From the cell containing the given text, extract its center point as [x, y] coordinate. 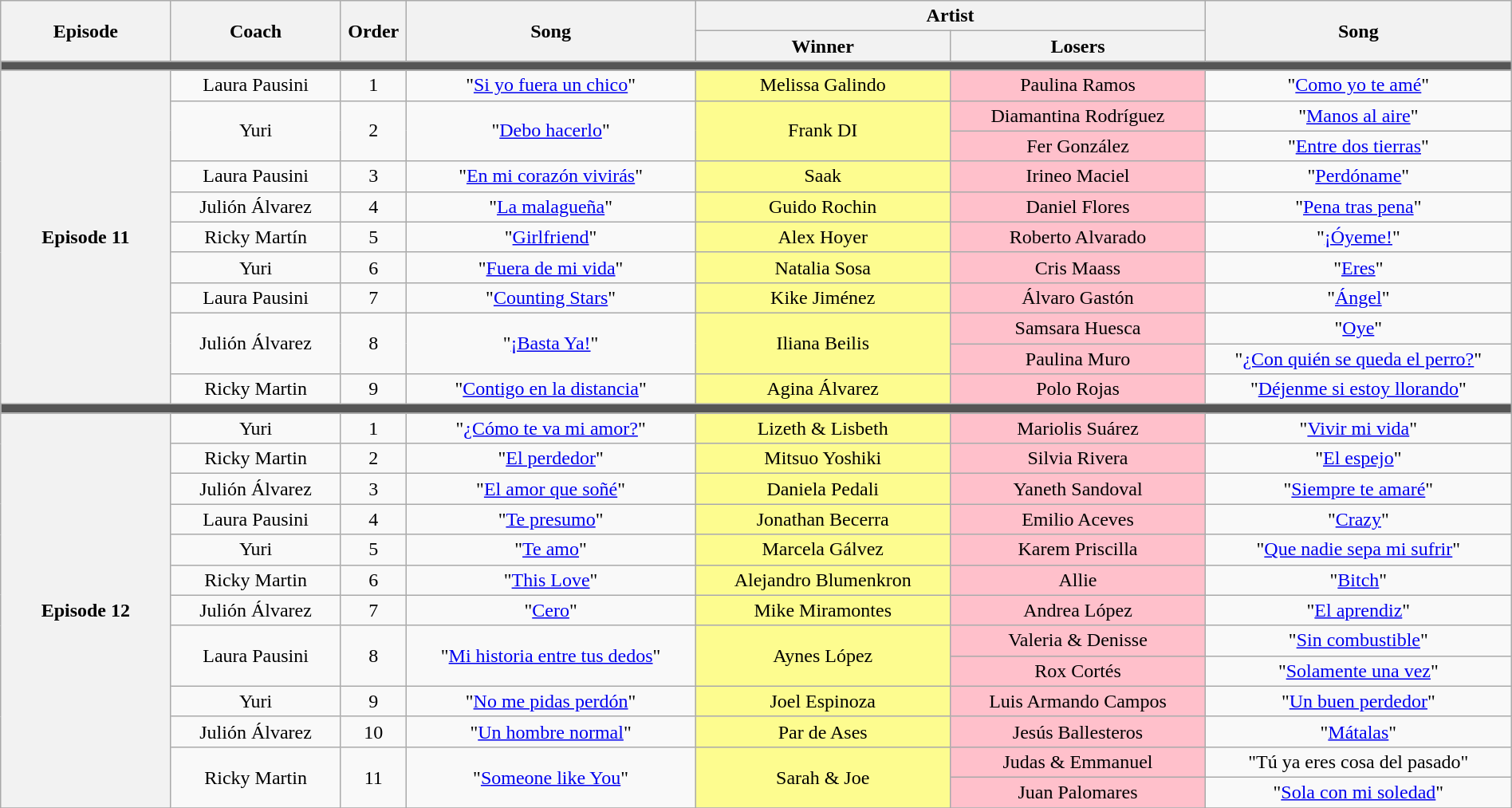
"Tú ya eres cosa del pasado" [1358, 762]
Episode 12 [86, 611]
Coach [255, 31]
Mariolis Suárez [1078, 428]
Fer González [1078, 146]
"Contigo en la distancia" [550, 389]
"Si yo fuera un chico" [550, 85]
11 [373, 777]
"Como yo te amé" [1358, 85]
"Entre dos tierras" [1358, 146]
Par de Ases [823, 731]
Alejandro Blumenkron [823, 580]
Allie [1078, 580]
Rox Cortés [1078, 671]
Artist [951, 16]
Karem Priscilla [1078, 550]
"Debo hacerlo" [550, 131]
Jonathan Becerra [823, 519]
Marcela Gálvez [823, 550]
Joel Espinoza [823, 701]
Paulina Muro [1078, 358]
Paulina Ramos [1078, 85]
10 [373, 731]
Alex Hoyer [823, 237]
"¿Con quién se queda el perro?" [1358, 358]
Irineo Maciel [1078, 176]
"¡Basta Ya!" [550, 343]
"Déjenme si estoy llorando" [1358, 389]
"No me pidas perdón" [550, 701]
Jesús Ballesteros [1078, 731]
Order [373, 31]
"El aprendiz" [1358, 610]
"El amor que soñé" [550, 489]
Episode [86, 31]
"El perdedor" [550, 459]
Samsara Huesca [1078, 328]
Losers [1078, 46]
Andrea López [1078, 610]
"El espejo" [1358, 459]
Lizeth & Lisbeth [823, 428]
Polo Rojas [1078, 389]
Emilio Aceves [1078, 519]
"Mi historia entre tus dedos" [550, 656]
"Un hombre normal" [550, 731]
"Te amo" [550, 550]
"Crazy" [1358, 519]
"¿Cómo te va mi amor?" [550, 428]
"Ángel" [1358, 298]
"Girlfriend" [550, 237]
"Perdóname" [1358, 176]
Diamantina Rodríguez [1078, 116]
"La malagueña" [550, 207]
Yaneth Sandoval [1078, 489]
"Oye" [1358, 328]
"Bitch" [1358, 580]
"Pena tras pena" [1358, 207]
Valeria & Denisse [1078, 640]
Frank DI [823, 131]
Daniela Pedali [823, 489]
"Sin combustible" [1358, 640]
"This Love" [550, 580]
Natalia Sosa [823, 267]
Ricky Martín [255, 237]
Silvia Rivera [1078, 459]
"Un buen perdedor" [1358, 701]
Cris Maass [1078, 267]
Luis Armando Campos [1078, 701]
Episode 11 [86, 238]
Daniel Flores [1078, 207]
Agina Álvarez [823, 389]
"Que nadie sepa mi sufrir" [1358, 550]
Sarah & Joe [823, 777]
Mitsuo Yoshiki [823, 459]
Saak [823, 176]
"En mi corazón vivirás" [550, 176]
Álvaro Gastón [1078, 298]
Melissa Galindo [823, 85]
Judas & Emmanuel [1078, 762]
"Manos al aire" [1358, 116]
"Someone like You" [550, 777]
"Vivir mi vida" [1358, 428]
"Cero" [550, 610]
"Mátalas" [1358, 731]
Guido Rochin [823, 207]
"Counting Stars" [550, 298]
"Te presumo" [550, 519]
"Fuera de mi vida" [550, 267]
"Eres" [1358, 267]
"Sola con mi soledad" [1358, 792]
Kike Jiménez [823, 298]
Roberto Alvarado [1078, 237]
Aynes López [823, 656]
Juan Palomares [1078, 792]
Mike Miramontes [823, 610]
"Siempre te amaré" [1358, 489]
"¡Óyeme!" [1358, 237]
"Solamente una vez" [1358, 671]
Winner [823, 46]
Iliana Beilis [823, 343]
